Output the (X, Y) coordinate of the center of the cell containing the given text.  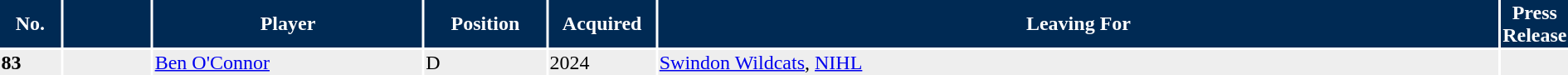
Position (485, 23)
Press Release (1535, 23)
D (485, 62)
Player (288, 23)
Ben O'Connor (288, 62)
Leaving For (1079, 23)
2024 (602, 62)
83 (30, 62)
Acquired (602, 23)
Swindon Wildcats, NIHL (1079, 62)
No. (30, 23)
